From the cell containing the given text, extract its center point as [x, y] coordinate. 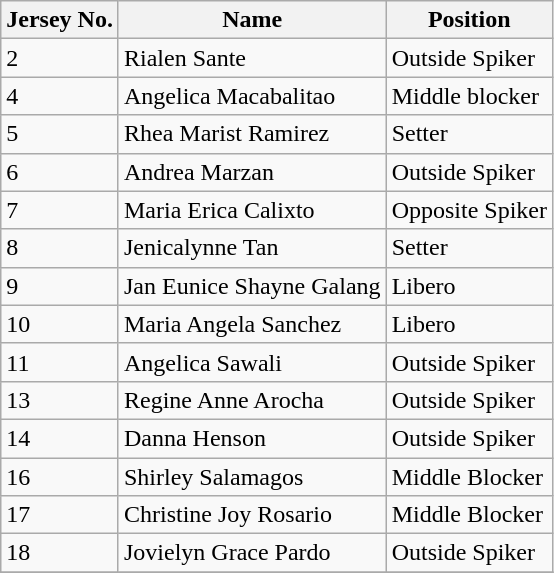
Jovielyn Grace Pardo [252, 553]
Jan Eunice Shayne Galang [252, 286]
5 [60, 134]
17 [60, 515]
10 [60, 324]
4 [60, 96]
Jenicalynne Tan [252, 248]
9 [60, 286]
Regine Anne Arocha [252, 400]
Christine Joy Rosario [252, 515]
Shirley Salamagos [252, 477]
16 [60, 477]
Angelica Sawali [252, 362]
18 [60, 553]
Andrea Marzan [252, 172]
Jersey No. [60, 20]
Middle blocker [469, 96]
Opposite Spiker [469, 210]
13 [60, 400]
14 [60, 438]
2 [60, 58]
Angelica Macabalitao [252, 96]
Maria Erica Calixto [252, 210]
Maria Angela Sanchez [252, 324]
Danna Henson [252, 438]
7 [60, 210]
11 [60, 362]
Rialen Sante [252, 58]
Name [252, 20]
Rhea Marist Ramirez [252, 134]
8 [60, 248]
Position [469, 20]
6 [60, 172]
